Find where the given text appears and provide that cell's center as [X, Y] coordinate. 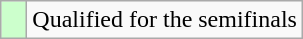
Qualified for the semifinals [165, 20]
